Locate the cell with the specified text and output its [x, y] center coordinate. 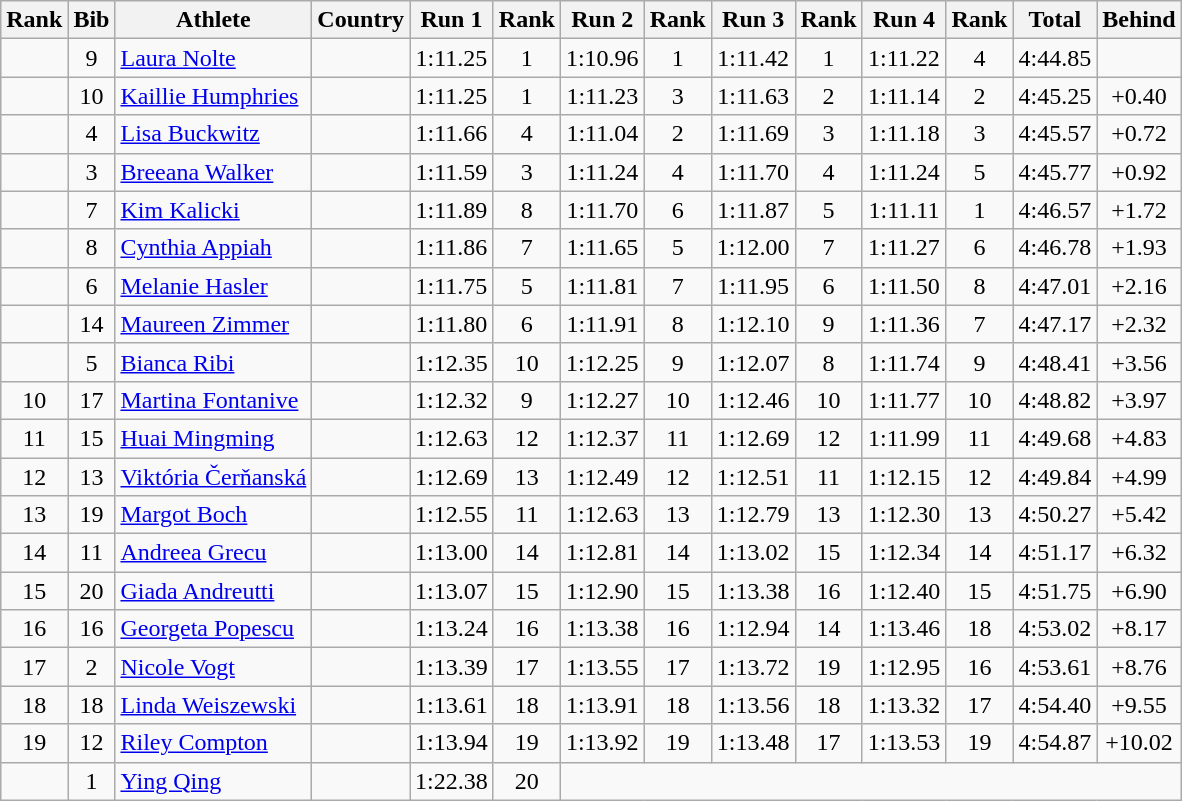
1:11.65 [602, 248]
1:12.30 [904, 515]
1:12.95 [904, 667]
+9.55 [1139, 705]
+3.56 [1139, 362]
+8.76 [1139, 667]
1:13.92 [602, 743]
1:12.94 [753, 629]
Martina Fontanive [214, 400]
+1.93 [1139, 248]
1:13.39 [452, 667]
1:12.51 [753, 477]
1:12.27 [602, 400]
4:45.57 [1055, 134]
+8.17 [1139, 629]
+2.16 [1139, 286]
4:47.17 [1055, 324]
1:12.55 [452, 515]
4:46.57 [1055, 210]
1:13.24 [452, 629]
1:12.90 [602, 591]
+5.42 [1139, 515]
1:11.86 [452, 248]
Run 3 [753, 20]
1:11.50 [904, 286]
1:13.53 [904, 743]
1:12.49 [602, 477]
1:13.48 [753, 743]
+1.72 [1139, 210]
1:10.96 [602, 58]
Giada Andreutti [214, 591]
1:11.11 [904, 210]
Bianca Ribi [214, 362]
1:11.23 [602, 96]
Maureen Zimmer [214, 324]
1:11.18 [904, 134]
Ying Qing [214, 781]
Behind [1139, 20]
1:13.56 [753, 705]
+4.83 [1139, 438]
4:46.78 [1055, 248]
Laura Nolte [214, 58]
1:11.74 [904, 362]
1:12.79 [753, 515]
+0.72 [1139, 134]
4:47.01 [1055, 286]
Total [1055, 20]
4:49.68 [1055, 438]
Athlete [214, 20]
Run 1 [452, 20]
1:13.61 [452, 705]
1:13.32 [904, 705]
4:49.84 [1055, 477]
4:51.17 [1055, 553]
4:53.02 [1055, 629]
Run 2 [602, 20]
1:11.95 [753, 286]
4:45.77 [1055, 172]
Cynthia Appiah [214, 248]
Run 4 [904, 20]
1:13.72 [753, 667]
1:11.14 [904, 96]
1:13.91 [602, 705]
1:12.35 [452, 362]
4:54.87 [1055, 743]
1:13.55 [602, 667]
1:11.69 [753, 134]
1:11.22 [904, 58]
Nicole Vogt [214, 667]
+4.99 [1139, 477]
1:11.87 [753, 210]
Breeana Walker [214, 172]
1:12.81 [602, 553]
Huai Mingming [214, 438]
1:11.89 [452, 210]
4:48.82 [1055, 400]
Melanie Hasler [214, 286]
Lisa Buckwitz [214, 134]
1:13.46 [904, 629]
1:13.07 [452, 591]
1:12.07 [753, 362]
4:50.27 [1055, 515]
+6.32 [1139, 553]
1:11.75 [452, 286]
Georgeta Popescu [214, 629]
1:11.99 [904, 438]
1:13.94 [452, 743]
1:13.02 [753, 553]
1:11.59 [452, 172]
4:45.25 [1055, 96]
4:53.61 [1055, 667]
1:12.34 [904, 553]
+10.02 [1139, 743]
1:11.91 [602, 324]
1:12.00 [753, 248]
1:11.77 [904, 400]
Country [361, 20]
+0.92 [1139, 172]
1:12.10 [753, 324]
1:11.66 [452, 134]
1:11.42 [753, 58]
Linda Weiszewski [214, 705]
+2.32 [1139, 324]
4:48.41 [1055, 362]
1:13.00 [452, 553]
1:11.27 [904, 248]
+0.40 [1139, 96]
4:51.75 [1055, 591]
4:44.85 [1055, 58]
Andreea Grecu [214, 553]
1:11.04 [602, 134]
+3.97 [1139, 400]
Riley Compton [214, 743]
Margot Boch [214, 515]
1:11.63 [753, 96]
1:22.38 [452, 781]
1:11.80 [452, 324]
1:12.32 [452, 400]
1:11.81 [602, 286]
1:12.46 [753, 400]
Bib [92, 20]
Kim Kalicki [214, 210]
1:12.15 [904, 477]
1:12.37 [602, 438]
1:11.36 [904, 324]
+6.90 [1139, 591]
1:12.40 [904, 591]
Kaillie Humphries [214, 96]
Viktória Čerňanská [214, 477]
1:12.25 [602, 362]
4:54.40 [1055, 705]
